Pinpoint the cell where the given text exists, returning its [X, Y] midpoint coordinate. 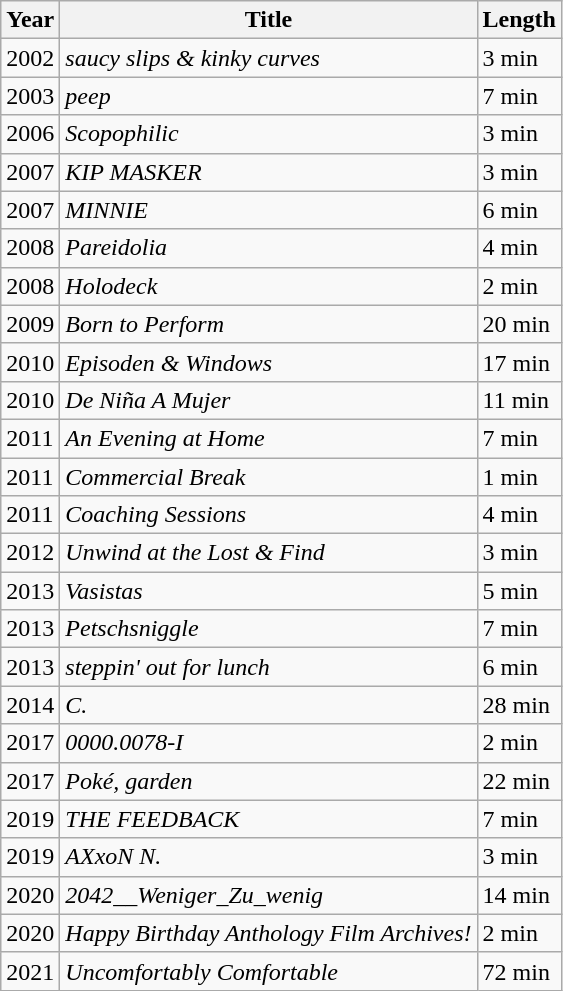
saucy slips & kinky curves [268, 58]
28 min [519, 705]
AXxoN N. [268, 857]
Episoden & Windows [268, 362]
2012 [30, 553]
Scopophilic [268, 134]
Pareidolia [268, 248]
Poké, garden [268, 781]
14 min [519, 895]
Commercial Break [268, 477]
THE FEEDBACK [268, 819]
2006 [30, 134]
72 min [519, 971]
peep [268, 96]
2021 [30, 971]
De Niña A Mujer [268, 400]
Length [519, 20]
KIP MASKER [268, 172]
Unwind at the Lost & Find [268, 553]
2042__Weniger_Zu_wenig [268, 895]
Vasistas [268, 591]
Year [30, 20]
MINNIE [268, 210]
1 min [519, 477]
22 min [519, 781]
steppin' out for lunch [268, 667]
Holodeck [268, 286]
2014 [30, 705]
An Evening at Home [268, 438]
2003 [30, 96]
Title [268, 20]
17 min [519, 362]
Born to Perform [268, 324]
Happy Birthday Anthology Film Archives! [268, 933]
0000.0078-I [268, 743]
5 min [519, 591]
Petschsniggle [268, 629]
11 min [519, 400]
2009 [30, 324]
Coaching Sessions [268, 515]
2002 [30, 58]
Uncomfortably Comfortable [268, 971]
20 min [519, 324]
C. [268, 705]
